Detect which cell encompasses the target text, then output its [x, y] center coordinate. 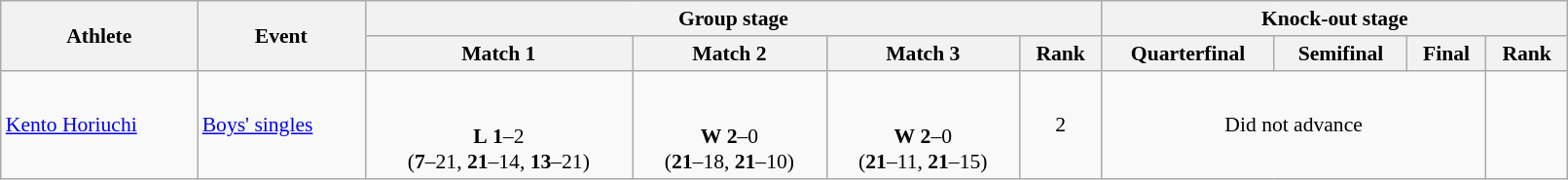
Match 2 [730, 54]
Semifinal [1340, 54]
Quarterfinal [1188, 54]
W 2–0 (21–11, 21–15) [923, 125]
Kento Horiuchi [99, 125]
Match 3 [923, 54]
Knock-out stage [1335, 18]
Final [1446, 54]
Group stage [734, 18]
W 2–0 (21–18, 21–10) [730, 125]
Event [281, 35]
2 [1060, 125]
Athlete [99, 35]
Did not advance [1295, 125]
L 1–2 (7–21, 21–14, 13–21) [498, 125]
Boys' singles [281, 125]
Match 1 [498, 54]
